Pinpoint the cell where the given text exists, returning its [X, Y] midpoint coordinate. 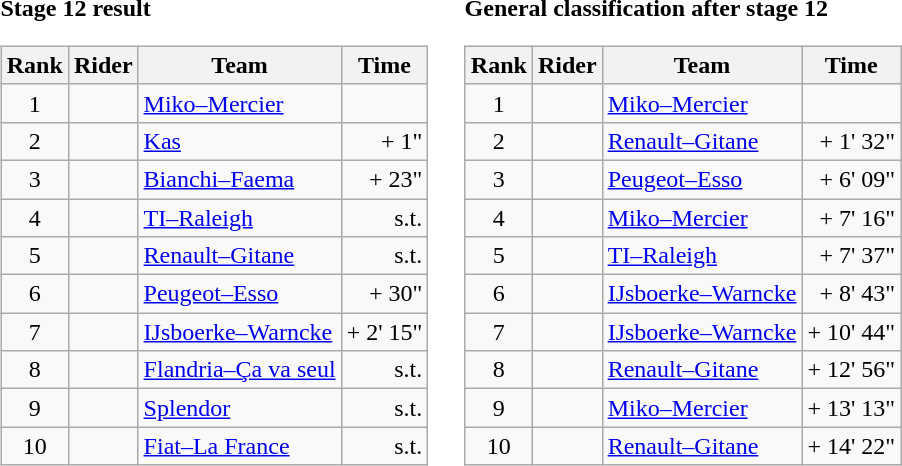
Bianchi–Faema [240, 179]
Splendor [240, 408]
+ 12' 56" [852, 370]
Fiat–La France [240, 446]
+ 14' 22" [852, 446]
+ 23" [384, 179]
+ 2' 15" [384, 332]
+ 1" [384, 141]
+ 7' 16" [852, 217]
+ 7' 37" [852, 256]
+ 10' 44" [852, 332]
+ 30" [384, 294]
Kas [240, 141]
+ 6' 09" [852, 179]
+ 1' 32" [852, 141]
Flandria–Ça va seul [240, 370]
+ 13' 13" [852, 408]
+ 8' 43" [852, 294]
